Extract the (X, Y) coordinate from the center of the cell holding the provided text.  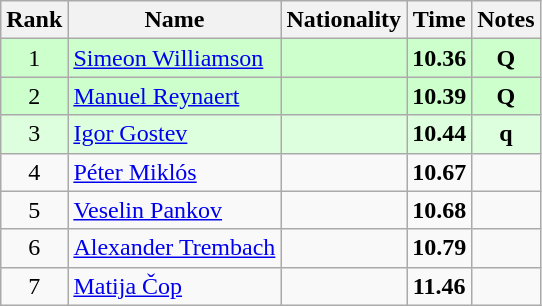
q (506, 134)
Manuel Reynaert (174, 96)
10.44 (440, 134)
7 (34, 286)
11.46 (440, 286)
Rank (34, 20)
1 (34, 58)
Name (174, 20)
Matija Čop (174, 286)
Simeon Williamson (174, 58)
Alexander Trembach (174, 248)
10.39 (440, 96)
10.36 (440, 58)
Péter Miklós (174, 172)
5 (34, 210)
6 (34, 248)
Time (440, 20)
Notes (506, 20)
Veselin Pankov (174, 210)
3 (34, 134)
10.79 (440, 248)
2 (34, 96)
4 (34, 172)
10.68 (440, 210)
Igor Gostev (174, 134)
Nationality (344, 20)
10.67 (440, 172)
